Scan for the cell matching the given text and deliver its [x, y] coordinate at center. 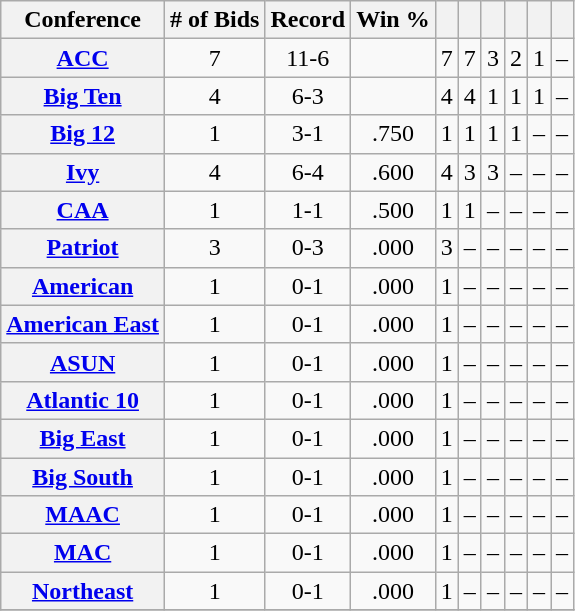
CAA [83, 210]
11-6 [308, 58]
Patriot [83, 248]
Ivy [83, 172]
.750 [394, 134]
.500 [394, 210]
Big East [83, 438]
3-1 [308, 134]
Record [308, 20]
.600 [394, 172]
6-4 [308, 172]
Big Ten [83, 96]
MAC [83, 553]
0-3 [308, 248]
Conference [83, 20]
ASUN [83, 362]
Big 12 [83, 134]
American East [83, 324]
ACC [83, 58]
Win % [394, 20]
MAAC [83, 515]
Big South [83, 477]
2 [516, 58]
Northeast [83, 591]
Atlantic 10 [83, 400]
# of Bids [214, 20]
6-3 [308, 96]
1-1 [308, 210]
American [83, 286]
